Determine the [X, Y] coordinate at the center of the cell enclosing the given text.  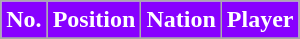
Nation [181, 20]
No. [24, 20]
Player [260, 20]
Position [94, 20]
